Determine the [x, y] coordinate at the center of the cell enclosing the given text.  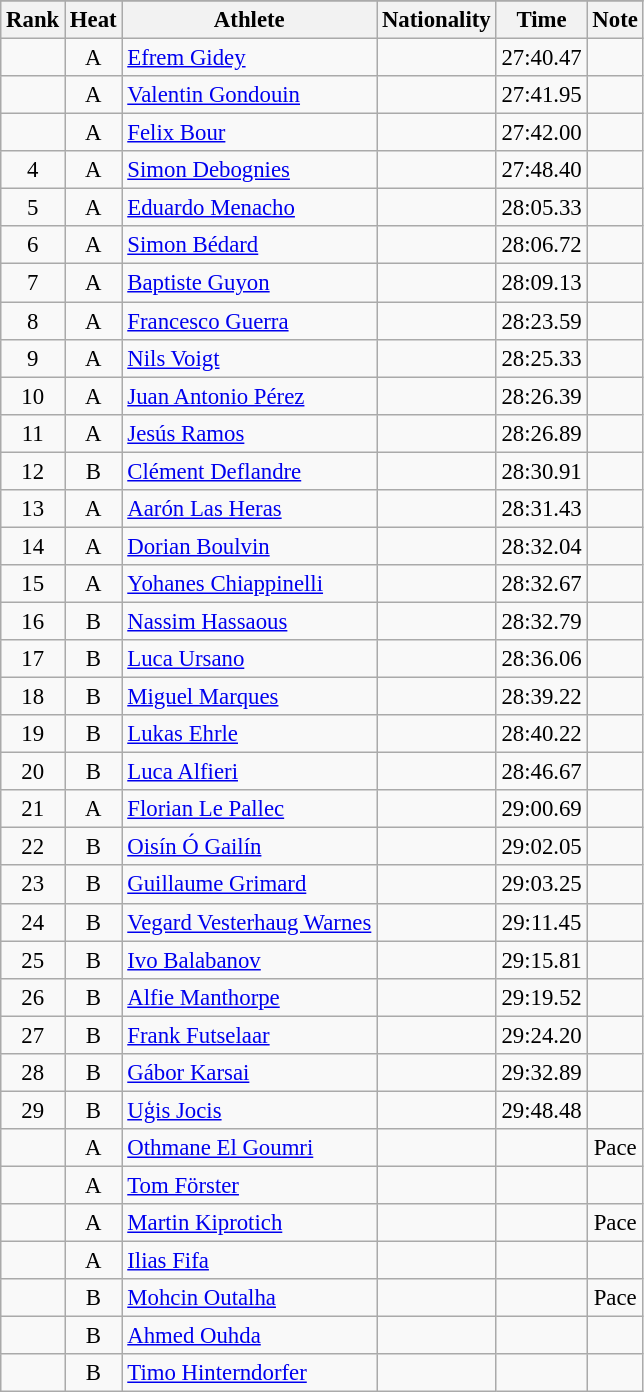
Rank [33, 20]
Aarón Las Heras [250, 509]
Time [542, 20]
Simon Bédard [250, 245]
28:32.04 [542, 546]
28:23.59 [542, 321]
Guillaume Grimard [250, 885]
Jesús Ramos [250, 433]
27:42.00 [542, 133]
Uģis Jocis [250, 1110]
28:09.13 [542, 283]
Othmane El Goumri [250, 1148]
Eduardo Menacho [250, 208]
29:15.81 [542, 960]
25 [33, 960]
28:05.33 [542, 208]
Lukas Ehrle [250, 734]
Athlete [250, 20]
9 [33, 358]
Luca Alfieri [250, 772]
Gábor Karsai [250, 1073]
18 [33, 697]
14 [33, 546]
Nationality [436, 20]
Luca Ursano [250, 659]
29:00.69 [542, 809]
28:39.22 [542, 697]
7 [33, 283]
26 [33, 997]
Dorian Boulvin [250, 546]
27:40.47 [542, 58]
21 [33, 809]
29 [33, 1110]
16 [33, 621]
Oisín Ó Gailín [250, 847]
Ivo Balabanov [250, 960]
Clément Deflandre [250, 471]
Baptiste Guyon [250, 283]
Ahmed Ouhda [250, 1336]
12 [33, 471]
24 [33, 922]
29:19.52 [542, 997]
17 [33, 659]
27 [33, 1035]
19 [33, 734]
15 [33, 584]
22 [33, 847]
Simon Debognies [250, 170]
Yohanes Chiappinelli [250, 584]
28:40.22 [542, 734]
29:32.89 [542, 1073]
28:36.06 [542, 659]
Vegard Vesterhaug Warnes [250, 922]
5 [33, 208]
28:31.43 [542, 509]
Efrem Gidey [250, 58]
28:25.33 [542, 358]
10 [33, 396]
Nassim Hassaous [250, 621]
Frank Futselaar [250, 1035]
Martin Kiprotich [250, 1223]
4 [33, 170]
29:02.05 [542, 847]
27:48.40 [542, 170]
Timo Hinterndorfer [250, 1373]
23 [33, 885]
29:24.20 [542, 1035]
Valentin Gondouin [250, 95]
29:48.48 [542, 1110]
28:32.79 [542, 621]
Note [615, 20]
28 [33, 1073]
Francesco Guerra [250, 321]
Ilias Fifa [250, 1261]
Juan Antonio Pérez [250, 396]
27:41.95 [542, 95]
8 [33, 321]
28:46.67 [542, 772]
Alfie Manthorpe [250, 997]
28:32.67 [542, 584]
28:26.89 [542, 433]
13 [33, 509]
28:30.91 [542, 471]
Miguel Marques [250, 697]
Tom Förster [250, 1185]
20 [33, 772]
29:03.25 [542, 885]
Mohcin Outalha [250, 1298]
28:06.72 [542, 245]
29:11.45 [542, 922]
Nils Voigt [250, 358]
Florian Le Pallec [250, 809]
11 [33, 433]
Felix Bour [250, 133]
Heat [94, 20]
6 [33, 245]
28:26.39 [542, 396]
